Output the [X, Y] coordinate of the center of the cell containing the given text.  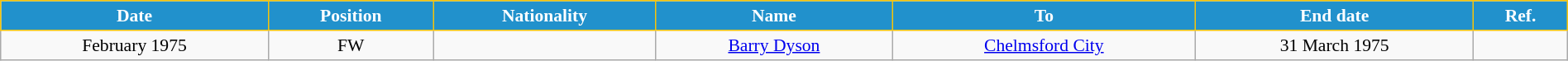
FW [351, 45]
31 March 1975 [1334, 45]
Chelmsford City [1044, 45]
Name [774, 16]
Date [135, 16]
End date [1334, 16]
Nationality [544, 16]
Barry Dyson [774, 45]
February 1975 [135, 45]
Position [351, 16]
To [1044, 16]
Ref. [1520, 16]
